Search for the cell housing the specified text and yield its (x, y) center coordinate. 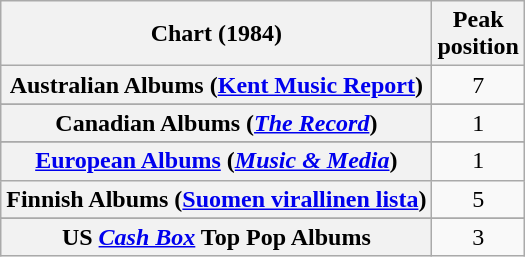
7 (478, 85)
Canadian Albums (The Record) (216, 123)
European Albums (Music & Media) (216, 161)
Peakposition (478, 34)
5 (478, 199)
US Cash Box Top Pop Albums (216, 237)
Finnish Albums (Suomen virallinen lista) (216, 199)
Australian Albums (Kent Music Report) (216, 85)
3 (478, 237)
Chart (1984) (216, 34)
